Extract the (X, Y) coordinate from the center of the cell holding the provided text.  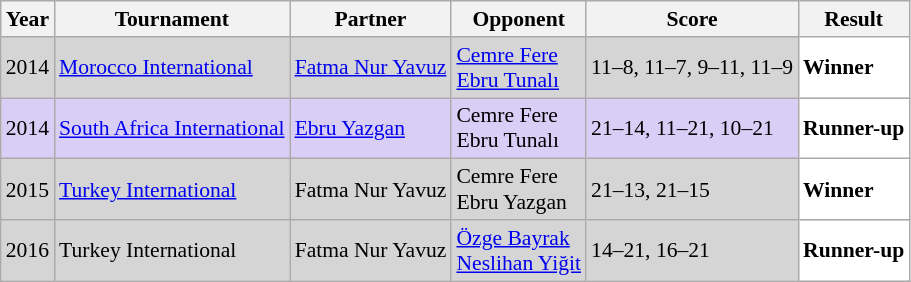
2016 (28, 250)
Partner (371, 19)
Özge Bayrak Neslihan Yiğit (518, 250)
Morocco International (172, 68)
Ebru Yazgan (371, 128)
Score (692, 19)
14–21, 16–21 (692, 250)
Year (28, 19)
2015 (28, 190)
Cemre Fere Ebru Yazgan (518, 190)
Tournament (172, 19)
21–13, 21–15 (692, 190)
21–14, 11–21, 10–21 (692, 128)
11–8, 11–7, 9–11, 11–9 (692, 68)
Result (854, 19)
Opponent (518, 19)
South Africa International (172, 128)
